Identify which cell holds the provided text, then report its (x, y) central coordinate. 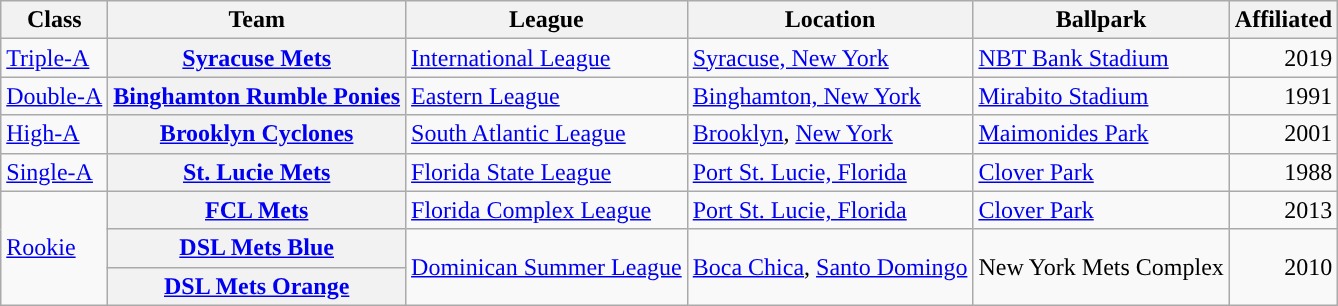
Eastern League (547, 96)
DSL Mets Orange (257, 286)
2001 (1283, 134)
Syracuse, New York (830, 58)
High-A (54, 134)
Triple-A (54, 58)
South Atlantic League (547, 134)
Location (830, 20)
International League (547, 58)
Brooklyn, New York (830, 134)
Ballpark (1101, 20)
Binghamton, New York (830, 96)
Affiliated (1283, 20)
NBT Bank Stadium (1101, 58)
Syracuse Mets (257, 58)
2010 (1283, 267)
2019 (1283, 58)
Single-A (54, 172)
2013 (1283, 210)
Binghamton Rumble Ponies (257, 96)
Rookie (54, 248)
Boca Chica, Santo Domingo (830, 267)
Team (257, 20)
Double-A (54, 96)
Brooklyn Cyclones (257, 134)
Maimonides Park (1101, 134)
Florida Complex League (547, 210)
Class (54, 20)
FCL Mets (257, 210)
League (547, 20)
1988 (1283, 172)
1991 (1283, 96)
Florida State League (547, 172)
DSL Mets Blue (257, 248)
Mirabito Stadium (1101, 96)
St. Lucie Mets (257, 172)
Dominican Summer League (547, 267)
New York Mets Complex (1101, 267)
